Capture the cell that displays the provided text and extract its [x, y] central coordinate. 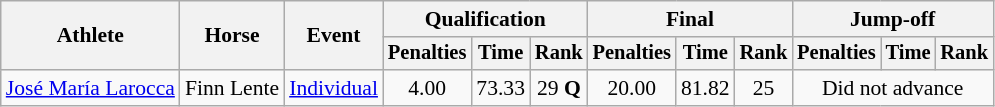
Qualification [486, 19]
73.33 [500, 88]
Event [334, 36]
Horse [232, 36]
Final [690, 19]
81.82 [706, 88]
Athlete [90, 36]
25 [764, 88]
29 Q [559, 88]
4.00 [427, 88]
Individual [334, 88]
Did not advance [892, 88]
Jump-off [892, 19]
20.00 [632, 88]
Finn Lente [232, 88]
José María Larocca [90, 88]
